From the cell containing the given text, extract its center point as (X, Y) coordinate. 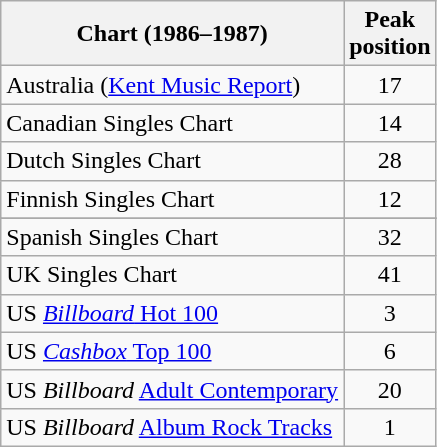
Australia (Kent Music Report) (172, 85)
41 (390, 275)
17 (390, 85)
Peakposition (390, 34)
Dutch Singles Chart (172, 161)
28 (390, 161)
UK Singles Chart (172, 275)
Canadian Singles Chart (172, 123)
1 (390, 427)
US Cashbox Top 100 (172, 351)
6 (390, 351)
20 (390, 389)
32 (390, 237)
Finnish Singles Chart (172, 199)
US Billboard Hot 100 (172, 313)
Chart (1986–1987) (172, 34)
3 (390, 313)
14 (390, 123)
US Billboard Adult Contemporary (172, 389)
12 (390, 199)
US Billboard Album Rock Tracks (172, 427)
Spanish Singles Chart (172, 237)
